Locate the cell with the specified text and output its (x, y) center coordinate. 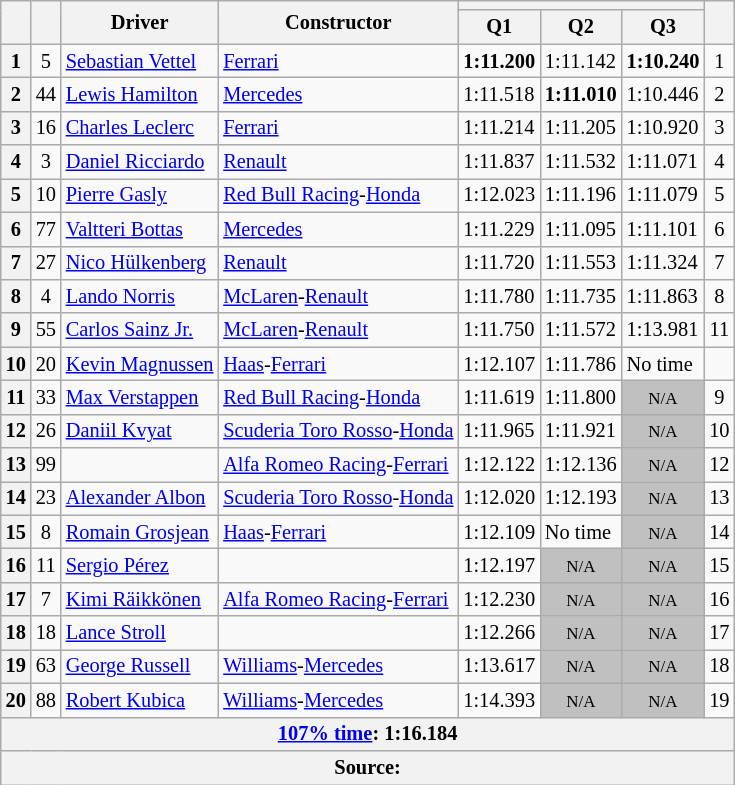
Charles Leclerc (140, 128)
27 (46, 263)
1:11.780 (499, 296)
Robert Kubica (140, 700)
Lance Stroll (140, 633)
1:11.200 (499, 61)
1:11.196 (581, 195)
Sebastian Vettel (140, 61)
1:10.240 (664, 61)
1:12.122 (499, 465)
1:11.205 (581, 128)
1:10.446 (664, 94)
1:12.193 (581, 498)
44 (46, 94)
1:11.863 (664, 296)
Alexander Albon (140, 498)
1:11.735 (581, 296)
33 (46, 397)
1:11.532 (581, 162)
63 (46, 666)
1:11.619 (499, 397)
1:11.921 (581, 431)
Daniel Ricciardo (140, 162)
1:11.720 (499, 263)
88 (46, 700)
Q3 (664, 27)
1:13.617 (499, 666)
Lewis Hamilton (140, 94)
1:11.101 (664, 229)
1:12.107 (499, 364)
1:12.197 (499, 565)
1:11.572 (581, 330)
1:10.920 (664, 128)
Nico Hülkenberg (140, 263)
1:12.020 (499, 498)
Lando Norris (140, 296)
Carlos Sainz Jr. (140, 330)
Sergio Pérez (140, 565)
1:14.393 (499, 700)
Valtteri Bottas (140, 229)
1:11.229 (499, 229)
1:11.518 (499, 94)
107% time: 1:16.184 (368, 734)
1:11.071 (664, 162)
Q1 (499, 27)
Romain Grosjean (140, 532)
George Russell (140, 666)
1:11.786 (581, 364)
55 (46, 330)
Daniil Kvyat (140, 431)
Driver (140, 22)
77 (46, 229)
1:12.230 (499, 599)
Max Verstappen (140, 397)
Kevin Magnussen (140, 364)
Kimi Räikkönen (140, 599)
1:11.750 (499, 330)
1:11.214 (499, 128)
1:11.800 (581, 397)
1:11.010 (581, 94)
1:11.837 (499, 162)
Constructor (338, 22)
1:11.142 (581, 61)
1:11.079 (664, 195)
1:12.109 (499, 532)
26 (46, 431)
1:12.266 (499, 633)
1:12.023 (499, 195)
99 (46, 465)
23 (46, 498)
1:11.553 (581, 263)
Source: (368, 767)
1:11.965 (499, 431)
Pierre Gasly (140, 195)
1:13.981 (664, 330)
Q2 (581, 27)
1:11.324 (664, 263)
1:12.136 (581, 465)
1:11.095 (581, 229)
